Determine the [x, y] coordinate at the center of the cell enclosing the given text.  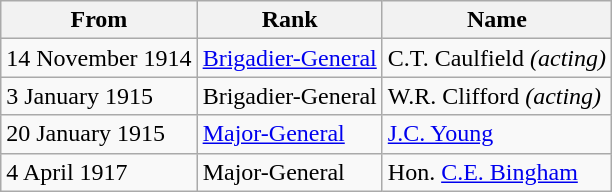
W.R. Clifford (acting) [496, 96]
14 November 1914 [99, 58]
Name [496, 20]
4 April 1917 [99, 172]
Hon. C.E. Bingham [496, 172]
J.C. Young [496, 134]
C.T. Caulfield (acting) [496, 58]
3 January 1915 [99, 96]
Rank [290, 20]
20 January 1915 [99, 134]
From [99, 20]
